Output the [x, y] coordinate of the center of the cell containing the given text.  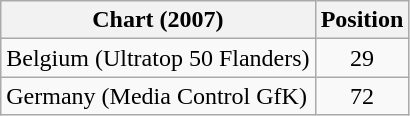
Position [362, 20]
Belgium (Ultratop 50 Flanders) [158, 58]
29 [362, 58]
Chart (2007) [158, 20]
72 [362, 96]
Germany (Media Control GfK) [158, 96]
